For the text-containing cell, return its midpoint in (x, y) coordinate format. 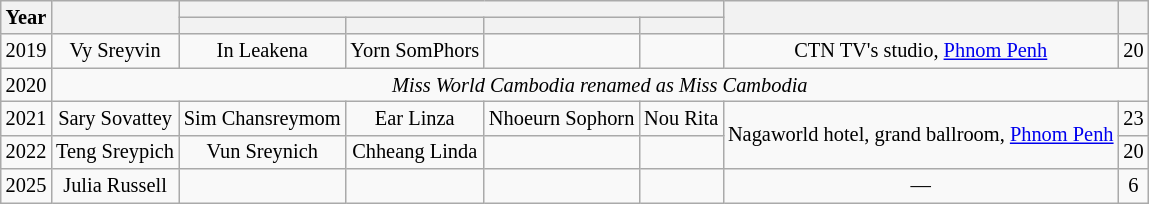
Sary Sovattey (115, 118)
Sim Chansreymom (262, 118)
Vun Sreynich (262, 152)
Vy Sreyvin (115, 51)
— (920, 186)
2021 (26, 118)
2025 (26, 186)
Teng Sreypich (115, 152)
Miss World Cambodia renamed as Miss Cambodia (600, 85)
Nhoeurn Sophorn (562, 118)
23 (1133, 118)
Yorn SomPhors (414, 51)
Ear Linza (414, 118)
2019 (26, 51)
Year (26, 17)
Chheang Linda (414, 152)
Nagaworld hotel, grand ballroom, Phnom Penh (920, 134)
6 (1133, 186)
CTN TV's studio, Phnom Penh (920, 51)
2020 (26, 85)
Nou Rita (681, 118)
In Leakena (262, 51)
2022 (26, 152)
Julia Russell (115, 186)
